For the text-containing cell, return its midpoint in [x, y] coordinate format. 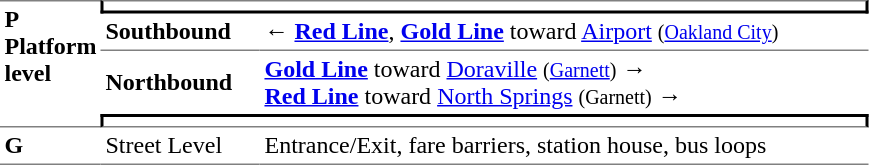
PPlatform level [50, 64]
Gold Line toward Doraville (Garnett) → Red Line toward North Springs (Garnett) → [564, 82]
← Red Line, Gold Line toward Airport (Oakland City) [564, 33]
Northbound [180, 82]
Southbound [180, 33]
